Scan for the cell matching the given text and deliver its (x, y) coordinate at center. 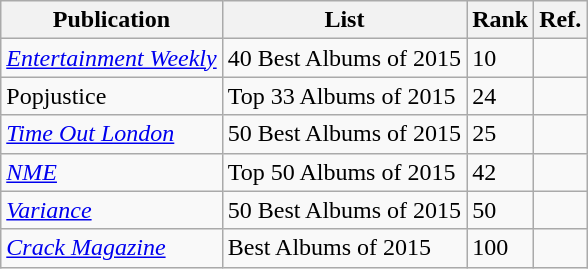
Top 33 Albums of 2015 (344, 96)
42 (500, 172)
NME (112, 172)
Rank (500, 20)
Top 50 Albums of 2015 (344, 172)
25 (500, 134)
10 (500, 58)
Crack Magazine (112, 248)
50 (500, 210)
Entertainment Weekly (112, 58)
40 Best Albums of 2015 (344, 58)
Publication (112, 20)
Time Out London (112, 134)
Variance (112, 210)
Popjustice (112, 96)
100 (500, 248)
24 (500, 96)
Best Albums of 2015 (344, 248)
List (344, 20)
Ref. (560, 20)
